For the text-containing cell, return its midpoint in (x, y) coordinate format. 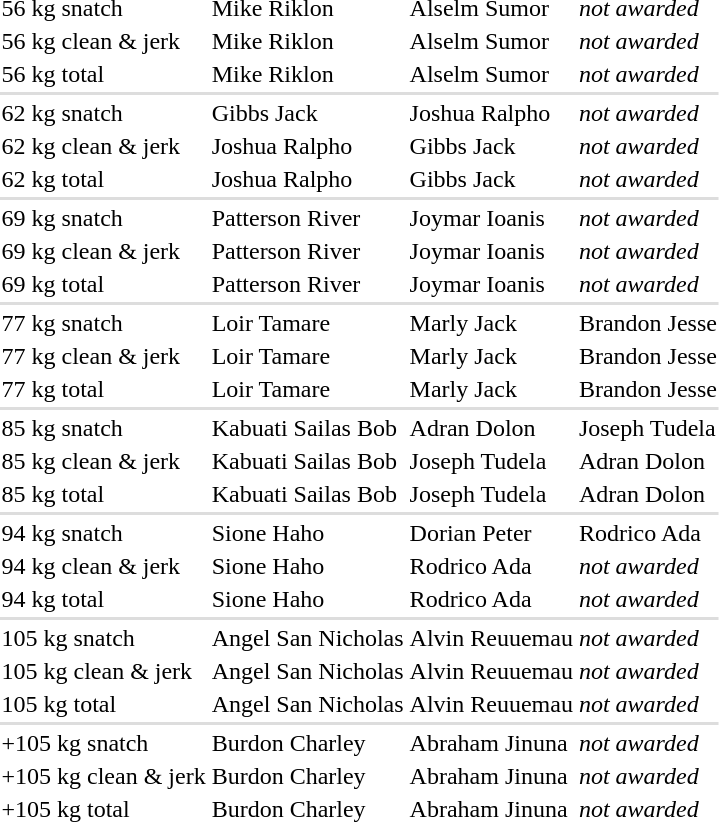
105 kg clean & jerk (104, 671)
94 kg total (104, 599)
+105 kg clean & jerk (104, 776)
62 kg total (104, 179)
69 kg clean & jerk (104, 251)
85 kg total (104, 494)
62 kg clean & jerk (104, 146)
77 kg total (104, 389)
85 kg clean & jerk (104, 461)
105 kg total (104, 704)
69 kg total (104, 284)
77 kg snatch (104, 323)
94 kg clean & jerk (104, 566)
Dorian Peter (491, 533)
56 kg total (104, 74)
62 kg snatch (104, 113)
94 kg snatch (104, 533)
56 kg clean & jerk (104, 41)
+105 kg snatch (104, 743)
77 kg clean & jerk (104, 356)
69 kg snatch (104, 218)
85 kg snatch (104, 428)
105 kg snatch (104, 638)
